Identify which cell holds the provided text, then report its [X, Y] central coordinate. 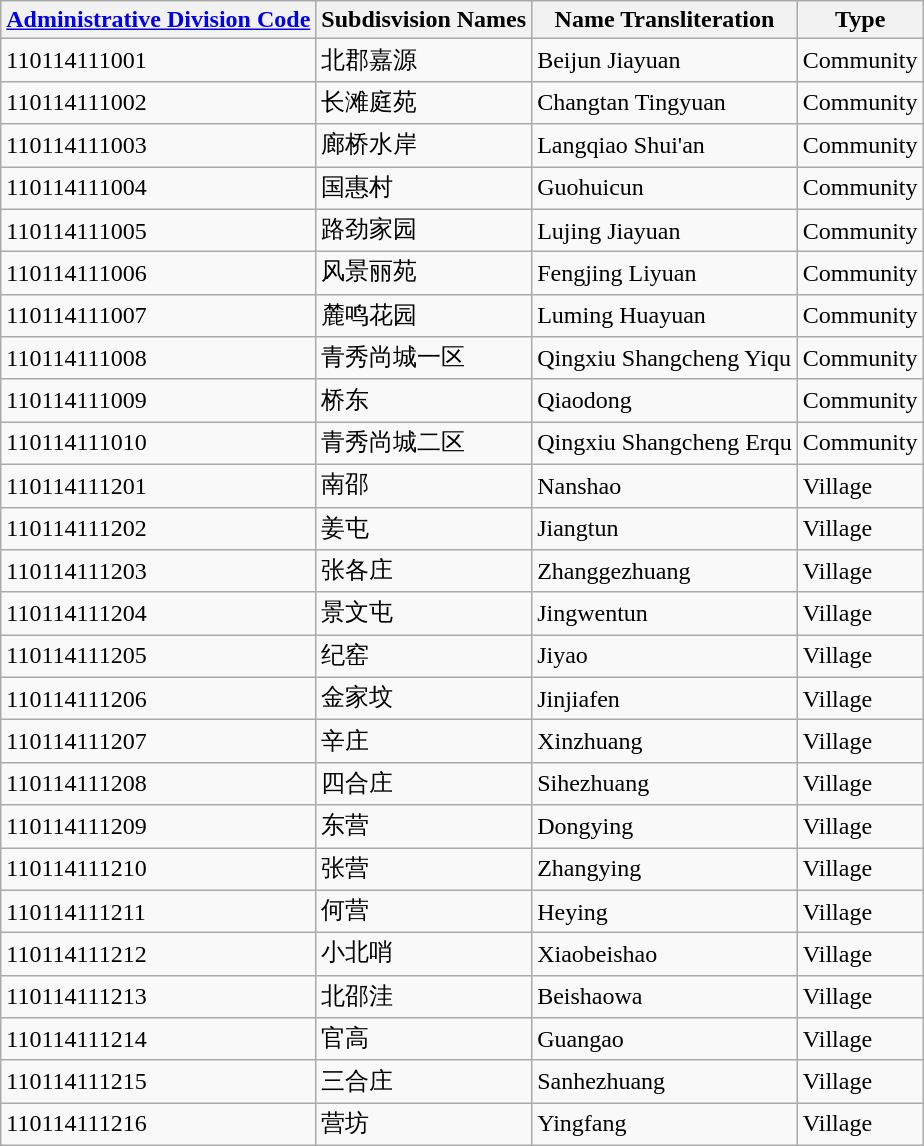
Xinzhuang [665, 742]
长滩庭苑 [424, 102]
Xiaobeishao [665, 954]
Langqiao Shui'an [665, 146]
110114111212 [158, 954]
Administrative Division Code [158, 20]
Heying [665, 912]
110114111210 [158, 870]
Zhangying [665, 870]
营坊 [424, 1124]
Yingfang [665, 1124]
110114111204 [158, 614]
110114111010 [158, 444]
110114111214 [158, 1040]
辛庄 [424, 742]
Sanhezhuang [665, 1082]
110114111004 [158, 188]
Subdisvision Names [424, 20]
何营 [424, 912]
110114111008 [158, 358]
110114111007 [158, 316]
国惠村 [424, 188]
金家坟 [424, 698]
Jiangtun [665, 528]
110114111005 [158, 230]
110114111205 [158, 656]
Luming Huayuan [665, 316]
110114111203 [158, 572]
110114111207 [158, 742]
东营 [424, 826]
110114111003 [158, 146]
110114111002 [158, 102]
Changtan Tingyuan [665, 102]
Zhanggezhuang [665, 572]
北邵洼 [424, 996]
110114111009 [158, 400]
Jinjiafen [665, 698]
桥东 [424, 400]
110114111208 [158, 784]
Fengjing Liyuan [665, 274]
青秀尚城二区 [424, 444]
Guangao [665, 1040]
110114111001 [158, 60]
Jiyao [665, 656]
四合庄 [424, 784]
Lujing Jiayuan [665, 230]
风景丽苑 [424, 274]
Sihezhuang [665, 784]
Qiaodong [665, 400]
Guohuicun [665, 188]
110114111201 [158, 486]
纪窑 [424, 656]
南邵 [424, 486]
110114111209 [158, 826]
110114111211 [158, 912]
官高 [424, 1040]
110114111215 [158, 1082]
110114111216 [158, 1124]
三合庄 [424, 1082]
小北哨 [424, 954]
Name Transliteration [665, 20]
Dongying [665, 826]
Nanshao [665, 486]
Qingxiu Shangcheng Yiqu [665, 358]
北郡嘉源 [424, 60]
Type [860, 20]
路劲家园 [424, 230]
麓鸣花园 [424, 316]
景文屯 [424, 614]
青秀尚城一区 [424, 358]
110114111202 [158, 528]
姜屯 [424, 528]
张营 [424, 870]
Qingxiu Shangcheng Erqu [665, 444]
廊桥水岸 [424, 146]
Beishaowa [665, 996]
Beijun Jiayuan [665, 60]
Jingwentun [665, 614]
110114111206 [158, 698]
110114111006 [158, 274]
张各庄 [424, 572]
110114111213 [158, 996]
